Extract the (X, Y) coordinate from the center of the cell holding the provided text.  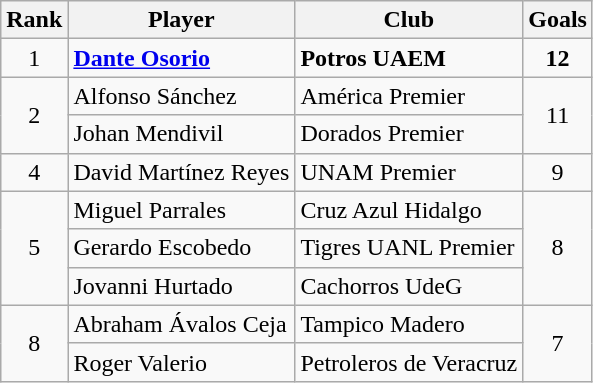
12 (558, 58)
Alfonso Sánchez (182, 96)
Goals (558, 20)
Player (182, 20)
1 (34, 58)
9 (558, 172)
Miguel Parrales (182, 210)
David Martínez Reyes (182, 172)
América Premier (409, 96)
5 (34, 248)
Cruz Azul Hidalgo (409, 210)
7 (558, 343)
Abraham Ávalos Ceja (182, 324)
Tampico Madero (409, 324)
Rank (34, 20)
4 (34, 172)
UNAM Premier (409, 172)
Potros UAEM (409, 58)
Dorados Premier (409, 134)
Tigres UANL Premier (409, 248)
Club (409, 20)
Cachorros UdeG (409, 286)
Jovanni Hurtado (182, 286)
Dante Osorio (182, 58)
11 (558, 115)
Gerardo Escobedo (182, 248)
2 (34, 115)
Roger Valerio (182, 362)
Johan Mendivil (182, 134)
Petroleros de Veracruz (409, 362)
